From the cell containing the given text, extract its center point as (x, y) coordinate. 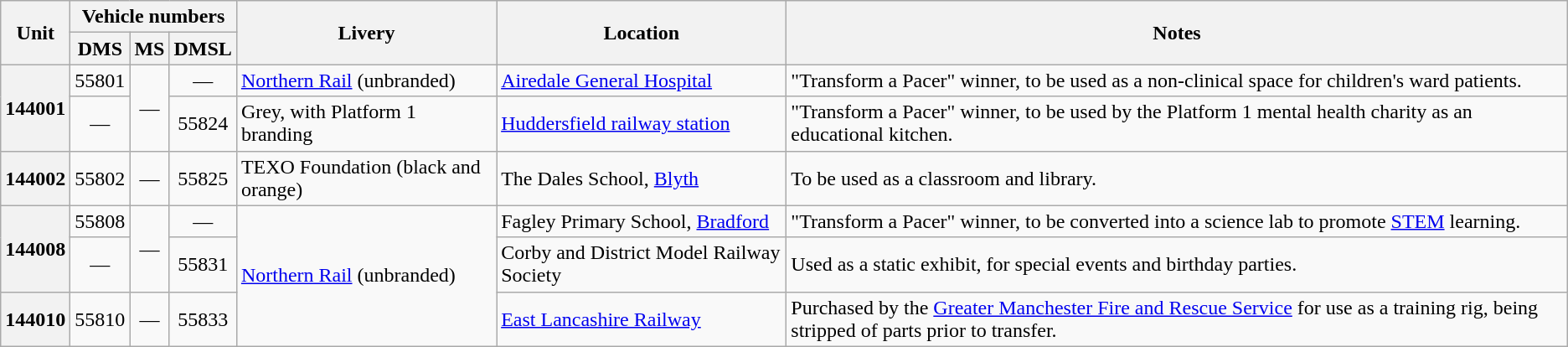
Used as a static exhibit, for special events and birthday parties. (1177, 265)
DMS (101, 49)
Vehicle numbers (154, 17)
55808 (101, 221)
144010 (35, 319)
"Transform a Pacer" winner, to be used as a non-clinical space for children's ward patients. (1177, 80)
55802 (101, 178)
TEXO Foundation (black and orange) (366, 178)
Unit (35, 33)
East Lancashire Railway (642, 319)
55810 (101, 319)
Notes (1177, 33)
MS (149, 49)
Airedale General Hospital (642, 80)
Purchased by the Greater Manchester Fire and Rescue Service for use as a training rig, being stripped of parts prior to transfer. (1177, 319)
Location (642, 33)
55801 (101, 80)
To be used as a classroom and library. (1177, 178)
55824 (203, 124)
Fagley Primary School, Bradford (642, 221)
"Transform a Pacer" winner, to be used by the Platform 1 mental health charity as an educational kitchen. (1177, 124)
Huddersfield railway station (642, 124)
Grey, with Platform 1 branding (366, 124)
Corby and District Model Railway Society (642, 265)
144002 (35, 178)
55831 (203, 265)
Livery (366, 33)
144001 (35, 107)
144008 (35, 248)
55833 (203, 319)
"Transform a Pacer" winner, to be converted into a science lab to promote STEM learning. (1177, 221)
The Dales School, Blyth (642, 178)
55825 (203, 178)
DMSL (203, 49)
